Determine the [x, y] coordinate at the center of the cell enclosing the given text.  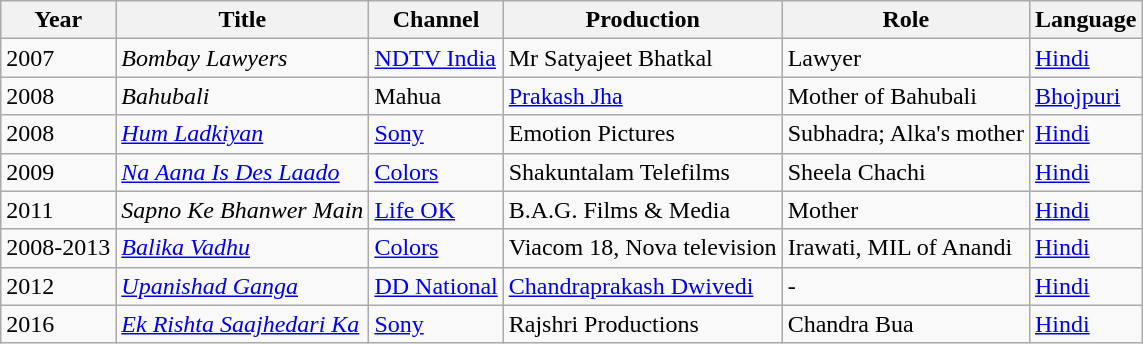
Bhojpuri [1085, 96]
Chandraprakash Dwivedi [642, 286]
Channel [436, 20]
Life OK [436, 210]
Sapno Ke Bhanwer Main [242, 210]
2016 [58, 324]
Irawati, MIL of Anandi [906, 248]
NDTV India [436, 58]
2008-2013 [58, 248]
Subhadra; Alka's mother [906, 134]
DD National [436, 286]
2011 [58, 210]
Mr Satyajeet Bhatkal [642, 58]
- [906, 286]
Balika Vadhu [242, 248]
Bahubali [242, 96]
Na Aana Is Des Laado [242, 172]
2012 [58, 286]
Production [642, 20]
Lawyer [906, 58]
Mahua [436, 96]
B.A.G. Films & Media [642, 210]
Chandra Bua [906, 324]
Prakash Jha [642, 96]
Shakuntalam Telefilms [642, 172]
Upanishad Ganga [242, 286]
Language [1085, 20]
2007 [58, 58]
Hum Ladkiyan [242, 134]
Ek Rishta Saajhedari Ka [242, 324]
Year [58, 20]
Viacom 18, Nova television [642, 248]
2009 [58, 172]
Bombay Lawyers [242, 58]
Title [242, 20]
Sheela Chachi [906, 172]
Role [906, 20]
Emotion Pictures [642, 134]
Mother [906, 210]
Rajshri Productions [642, 324]
Mother of Bahubali [906, 96]
